Extract the [X, Y] coordinate from the center of the cell holding the provided text.  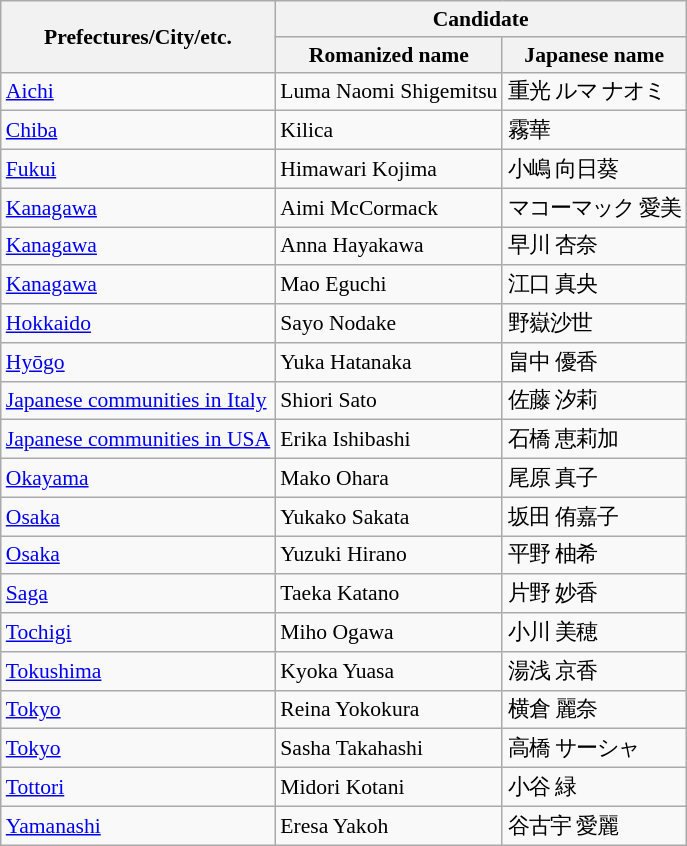
マコーマック 愛美 [594, 208]
Japanese name [594, 55]
Yamanashi [138, 826]
Taeka Katano [388, 594]
Chiba [138, 130]
Prefectures/City/etc. [138, 36]
重光 ルマ ナオミ [594, 92]
Candidate [480, 19]
高橋 サーシャ [594, 748]
Himawari Kojima [388, 170]
小川 美穂 [594, 632]
Yukako Sakata [388, 516]
片野 妙香 [594, 594]
Luma Naomi Shigemitsu [388, 92]
坂田 侑嘉子 [594, 516]
霧華 [594, 130]
早川 杏奈 [594, 246]
Kilica [388, 130]
Hyōgo [138, 362]
Erika Ishibashi [388, 440]
Yuka Hatanaka [388, 362]
Fukui [138, 170]
Eresa Yakoh [388, 826]
横倉 麗奈 [594, 710]
Sayo Nodake [388, 324]
Yuzuki Hirano [388, 556]
Kyoka Yuasa [388, 672]
Tottori [138, 788]
Saga [138, 594]
Romanized name [388, 55]
畠中 優香 [594, 362]
Hokkaido [138, 324]
江口 真央 [594, 286]
Okayama [138, 478]
尾原 真子 [594, 478]
小嶋 向日葵 [594, 170]
Japanese communities in Italy [138, 400]
平野 柚希 [594, 556]
谷古宇 愛麗 [594, 826]
Mako Ohara [388, 478]
Midori Kotani [388, 788]
野嶽沙世 [594, 324]
Tochigi [138, 632]
Reina Yokokura [388, 710]
Mao Eguchi [388, 286]
Miho Ogawa [388, 632]
Aichi [138, 92]
Aimi McCormack [388, 208]
Anna Hayakawa [388, 246]
Sasha Takahashi [388, 748]
小谷 緑 [594, 788]
石橋 恵莉加 [594, 440]
佐藤 汐莉 [594, 400]
Japanese communities in USA [138, 440]
Shiori Sato [388, 400]
Tokushima [138, 672]
湯浅 京香 [594, 672]
